Search for the cell housing the specified text and yield its [x, y] center coordinate. 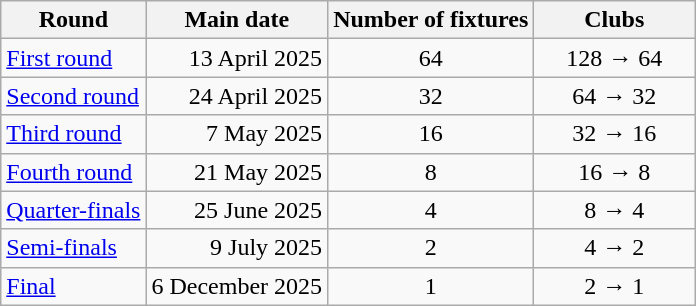
Semi-finals [74, 248]
64 [431, 58]
128 → 64 [614, 58]
1 [431, 286]
16 [431, 134]
Final [74, 286]
Number of fixtures [431, 20]
8 [431, 172]
32 → 16 [614, 134]
13 April 2025 [237, 58]
8 → 4 [614, 210]
4 → 2 [614, 248]
7 May 2025 [237, 134]
Clubs [614, 20]
16 → 8 [614, 172]
4 [431, 210]
Third round [74, 134]
Quarter-finals [74, 210]
Fourth round [74, 172]
2 → 1 [614, 286]
9 July 2025 [237, 248]
25 June 2025 [237, 210]
Main date [237, 20]
6 December 2025 [237, 286]
2 [431, 248]
24 April 2025 [237, 96]
21 May 2025 [237, 172]
64 → 32 [614, 96]
Second round [74, 96]
First round [74, 58]
Round [74, 20]
32 [431, 96]
